Capture the cell that displays the provided text and extract its [x, y] central coordinate. 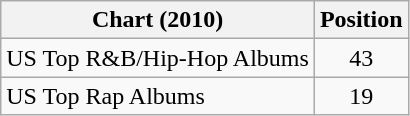
Position [361, 20]
US Top Rap Albums [158, 96]
US Top R&B/Hip-Hop Albums [158, 58]
43 [361, 58]
19 [361, 96]
Chart (2010) [158, 20]
